Extract the (x, y) coordinate from the center of the cell holding the provided text.  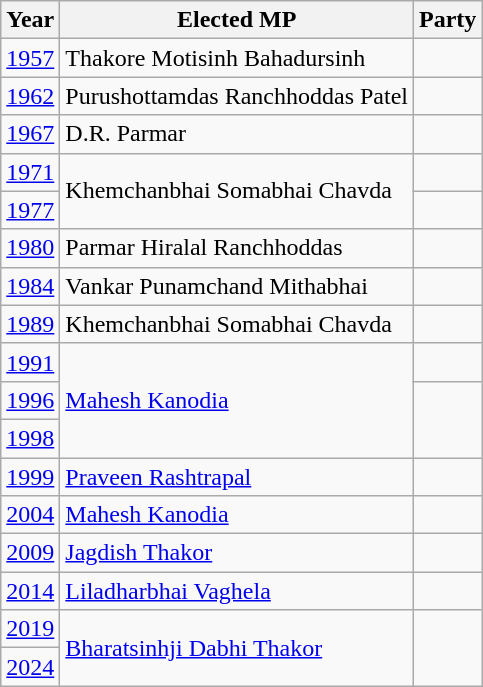
1998 (30, 438)
1991 (30, 362)
Jagdish Thakor (237, 553)
D.R. Parmar (237, 134)
2019 (30, 629)
2024 (30, 667)
1996 (30, 400)
1977 (30, 210)
1989 (30, 324)
2014 (30, 591)
Bharatsinhji Dabhi Thakor (237, 648)
Purushottamdas Ranchhoddas Patel (237, 96)
Year (30, 20)
2004 (30, 515)
Thakore Motisinh Bahadursinh (237, 58)
1957 (30, 58)
Elected MP (237, 20)
2009 (30, 553)
Liladharbhai Vaghela (237, 591)
1962 (30, 96)
1971 (30, 172)
1999 (30, 477)
Parmar Hiralal Ranchhoddas (237, 248)
Vankar Punamchand Mithabhai (237, 286)
Party (448, 20)
1967 (30, 134)
Praveen Rashtrapal (237, 477)
1984 (30, 286)
1980 (30, 248)
